Find where the given text appears and provide that cell's center as [X, Y] coordinate. 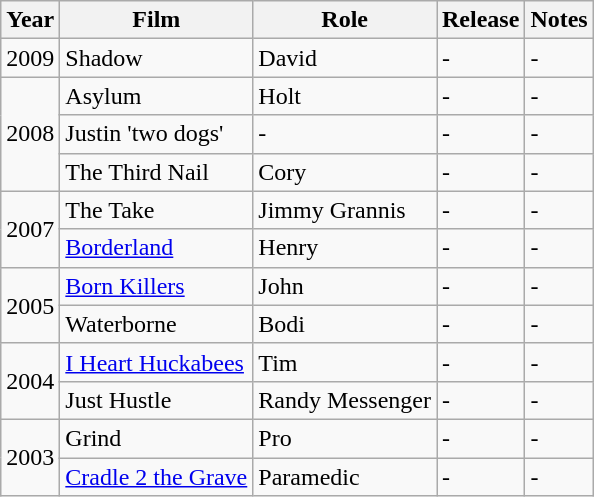
Notes [559, 20]
Justin 'two dogs' [156, 134]
Cory [345, 172]
2007 [30, 229]
2004 [30, 381]
Grind [156, 438]
Film [156, 20]
Paramedic [345, 477]
2009 [30, 58]
Pro [345, 438]
The Third Nail [156, 172]
Borderland [156, 248]
Asylum [156, 96]
Year [30, 20]
I Heart Huckabees [156, 362]
Release [480, 20]
The Take [156, 210]
Just Hustle [156, 400]
2008 [30, 134]
Tim [345, 362]
Role [345, 20]
John [345, 286]
Bodi [345, 324]
Henry [345, 248]
Randy Messenger [345, 400]
Shadow [156, 58]
Holt [345, 96]
2003 [30, 457]
2005 [30, 305]
Jimmy Grannis [345, 210]
Waterborne [156, 324]
Born Killers [156, 286]
David [345, 58]
Cradle 2 the Grave [156, 477]
